Scan for the cell matching the given text and deliver its (X, Y) coordinate at center. 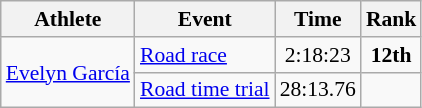
Road race (205, 55)
2:18:23 (318, 55)
Road time trial (205, 90)
Time (318, 19)
Evelyn García (68, 72)
12th (392, 55)
Rank (392, 19)
Event (205, 19)
28:13.76 (318, 90)
Athlete (68, 19)
